From the cell containing the given text, extract its center point as [X, Y] coordinate. 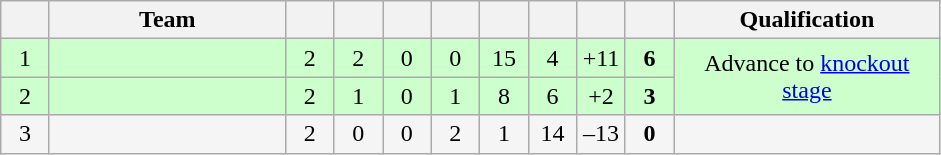
Advance to knockout stage [807, 77]
Qualification [807, 20]
+11 [602, 58]
14 [552, 134]
8 [504, 96]
+2 [602, 96]
4 [552, 58]
Team [167, 20]
15 [504, 58]
–13 [602, 134]
